Scan for the cell matching the given text and deliver its [X, Y] coordinate at center. 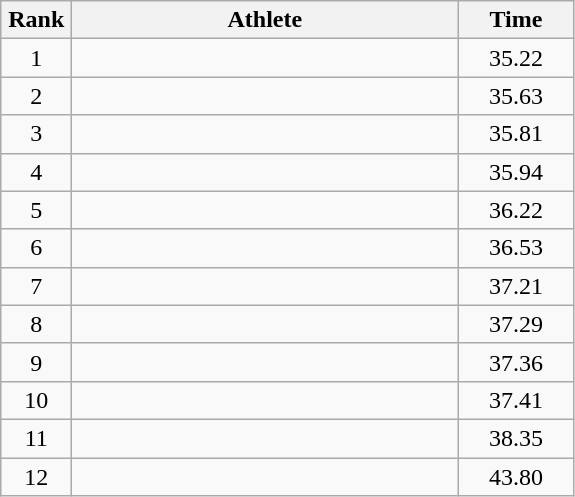
10 [36, 400]
Time [516, 20]
35.94 [516, 172]
35.63 [516, 96]
3 [36, 134]
9 [36, 362]
37.41 [516, 400]
8 [36, 324]
4 [36, 172]
6 [36, 248]
5 [36, 210]
1 [36, 58]
7 [36, 286]
Athlete [265, 20]
Rank [36, 20]
2 [36, 96]
38.35 [516, 438]
12 [36, 477]
11 [36, 438]
37.36 [516, 362]
35.22 [516, 58]
43.80 [516, 477]
37.29 [516, 324]
37.21 [516, 286]
35.81 [516, 134]
36.22 [516, 210]
36.53 [516, 248]
